Provide the (x, y) coordinate of the cell's center where the given text is located.  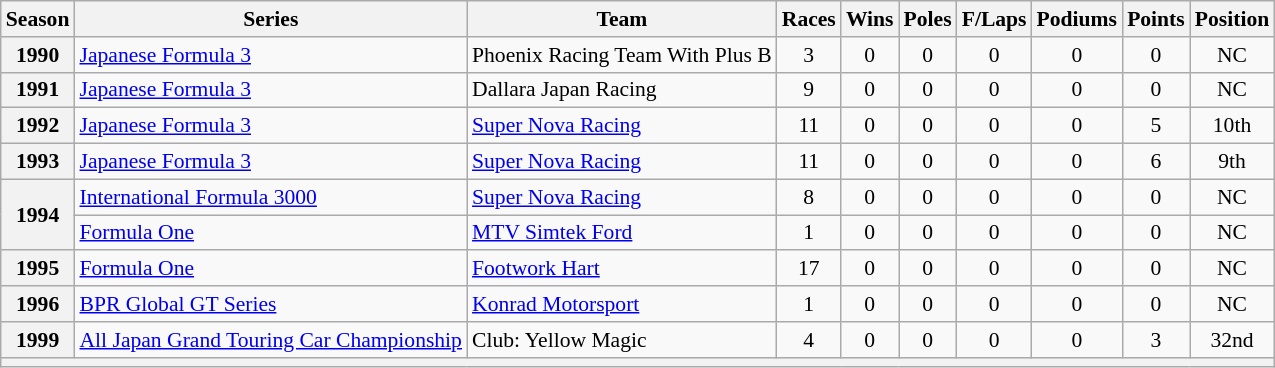
1999 (38, 340)
32nd (1232, 340)
F/Laps (994, 19)
8 (809, 197)
Poles (928, 19)
1994 (38, 214)
1996 (38, 304)
5 (1156, 126)
Series (270, 19)
BPR Global GT Series (270, 304)
1992 (38, 126)
Points (1156, 19)
9th (1232, 162)
Club: Yellow Magic (622, 340)
Phoenix Racing Team With Plus B (622, 55)
4 (809, 340)
All Japan Grand Touring Car Championship (270, 340)
1990 (38, 55)
Dallara Japan Racing (622, 90)
Podiums (1078, 19)
9 (809, 90)
1995 (38, 269)
Konrad Motorsport (622, 304)
1993 (38, 162)
6 (1156, 162)
Season (38, 19)
10th (1232, 126)
International Formula 3000 (270, 197)
Races (809, 19)
Footwork Hart (622, 269)
Team (622, 19)
Wins (870, 19)
MTV Simtek Ford (622, 233)
1991 (38, 90)
17 (809, 269)
Position (1232, 19)
